Capture the cell that displays the provided text and extract its [x, y] central coordinate. 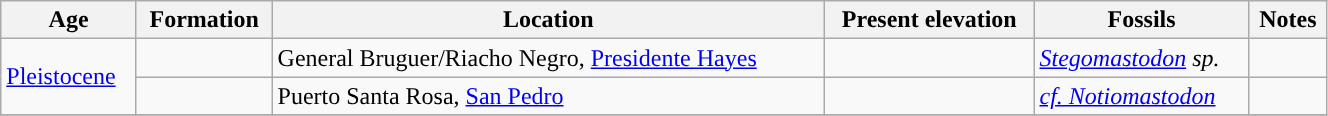
Age [69, 20]
Formation [204, 20]
Stegomastodon sp. [1142, 58]
cf. Notiomastodon [1142, 96]
Notes [1288, 20]
Pleistocene [69, 77]
General Bruguer/Riacho Negro, Presidente Hayes [548, 58]
Location [548, 20]
Present elevation [928, 20]
Fossils [1142, 20]
Puerto Santa Rosa, San Pedro [548, 96]
